Identify which cell holds the provided text, then report its (X, Y) central coordinate. 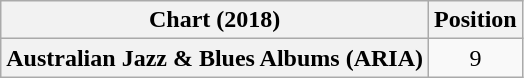
9 (476, 58)
Australian Jazz & Blues Albums (ARIA) (215, 58)
Chart (2018) (215, 20)
Position (476, 20)
